Identify which cell holds the provided text, then report its [X, Y] central coordinate. 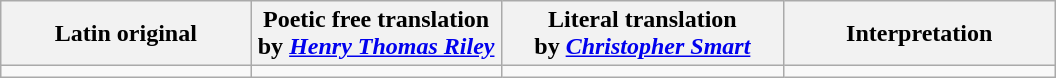
Literal translationby Christopher Smart [642, 34]
Latin original [126, 34]
Interpretation [919, 34]
Poetic free translationby Henry Thomas Riley [376, 34]
